Return [X, Y] of the center of cell containing provided text 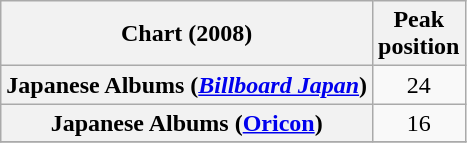
24 [419, 85]
Chart (2008) [187, 34]
16 [419, 123]
Japanese Albums (Oricon) [187, 123]
Peakposition [419, 34]
Japanese Albums (Billboard Japan) [187, 85]
